For the text-containing cell, return its midpoint in [X, Y] coordinate format. 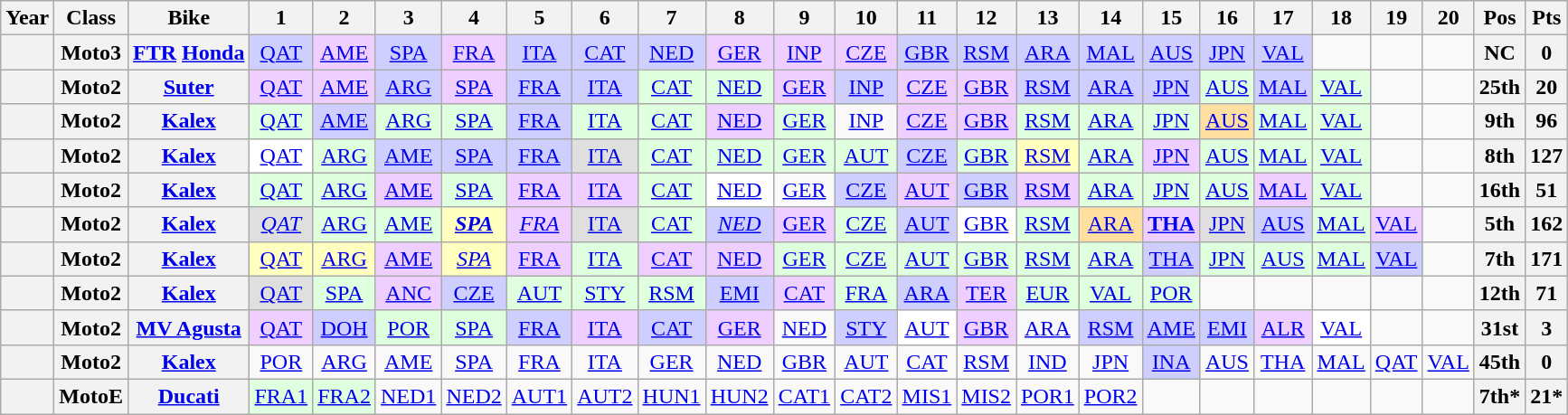
NED1 [408, 396]
POR2 [1110, 396]
8 [740, 18]
Moto3 [91, 52]
Ducati [189, 396]
16th [1499, 190]
31st [1499, 327]
NED2 [474, 396]
127 [1546, 156]
EUR [1048, 293]
ANC [408, 293]
5 [539, 18]
POR1 [1048, 396]
TER [987, 293]
CAT1 [804, 396]
FRA1 [281, 396]
18 [1341, 18]
HUN1 [671, 396]
Year [27, 18]
Class [91, 18]
Pts [1546, 18]
51 [1546, 190]
Pos [1499, 18]
Bike [189, 18]
96 [1546, 121]
INA [1171, 362]
7 [671, 18]
MV Agusta [189, 327]
MIS1 [927, 396]
9th [1499, 121]
FRA2 [345, 396]
AUT1 [539, 396]
ALR [1282, 327]
2 [345, 18]
10 [866, 18]
MIS2 [987, 396]
MotoE [91, 396]
15 [1171, 18]
71 [1546, 293]
14 [1110, 18]
Suter [189, 87]
6 [605, 18]
16 [1226, 18]
17 [1282, 18]
12 [987, 18]
12th [1499, 293]
HUN2 [740, 396]
25th [1499, 87]
FTR Honda [189, 52]
171 [1546, 259]
19 [1396, 18]
4 [474, 18]
AUT2 [605, 396]
5th [1499, 224]
8th [1499, 156]
21* [1546, 396]
7th [1499, 259]
162 [1546, 224]
7th* [1499, 396]
13 [1048, 18]
IND [1048, 362]
1 [281, 18]
CAT2 [866, 396]
45th [1499, 362]
11 [927, 18]
NC [1499, 52]
DOH [345, 327]
9 [804, 18]
